Provide the [x, y] coordinate of the cell's center where the given text is located.  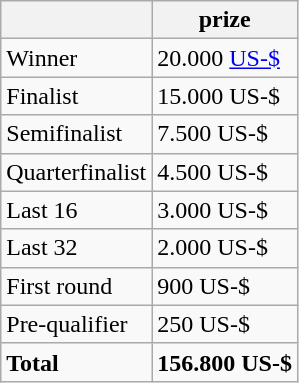
4.500 US-$ [225, 172]
Total [76, 362]
prize [225, 20]
Last 16 [76, 210]
7.500 US-$ [225, 134]
Pre-qualifier [76, 324]
Last 32 [76, 248]
20.000 US-$ [225, 58]
Winner [76, 58]
Finalist [76, 96]
900 US-$ [225, 286]
Semifinalist [76, 134]
First round [76, 286]
15.000 US-$ [225, 96]
Quarterfinalist [76, 172]
3.000 US-$ [225, 210]
250 US-$ [225, 324]
2.000 US-$ [225, 248]
156.800 US-$ [225, 362]
